Detect which cell encompasses the target text, then output its [X, Y] center coordinate. 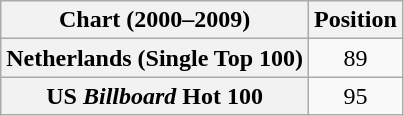
Chart (2000–2009) [155, 20]
89 [356, 58]
US Billboard Hot 100 [155, 96]
Position [356, 20]
Netherlands (Single Top 100) [155, 58]
95 [356, 96]
